For the text-containing cell, return its midpoint in (x, y) coordinate format. 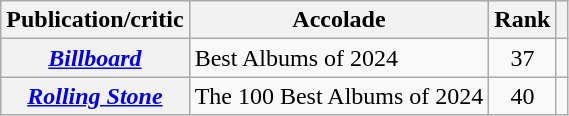
The 100 Best Albums of 2024 (339, 96)
Accolade (339, 20)
37 (522, 58)
Rolling Stone (95, 96)
Rank (522, 20)
Publication/critic (95, 20)
40 (522, 96)
Best Albums of 2024 (339, 58)
Billboard (95, 58)
